Scan for the cell matching the given text and deliver its (X, Y) coordinate at center. 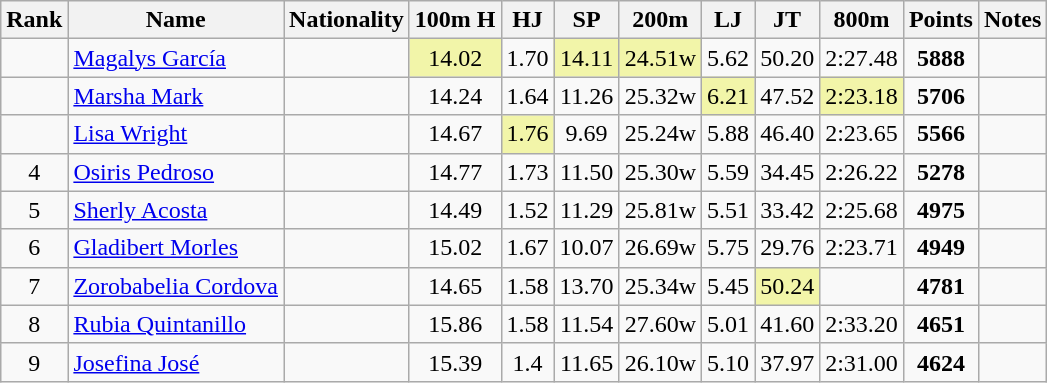
6.21 (728, 96)
15.86 (455, 324)
Gladibert Morles (176, 248)
5.88 (728, 134)
2:27.48 (862, 58)
25.81w (660, 210)
10.07 (586, 248)
14.49 (455, 210)
4 (34, 172)
46.40 (788, 134)
Rank (34, 20)
47.52 (788, 96)
29.76 (788, 248)
800m (862, 20)
Points (940, 20)
Name (176, 20)
Nationality (347, 20)
2:23.65 (862, 134)
41.60 (788, 324)
1.76 (528, 134)
37.97 (788, 362)
5.51 (728, 210)
Josefina José (176, 362)
9 (34, 362)
25.30w (660, 172)
5888 (940, 58)
50.20 (788, 58)
5566 (940, 134)
5.75 (728, 248)
2:23.18 (862, 96)
SP (586, 20)
1.52 (528, 210)
5278 (940, 172)
14.67 (455, 134)
JT (788, 20)
14.24 (455, 96)
25.34w (660, 286)
4651 (940, 324)
2:23.71 (862, 248)
5.10 (728, 362)
9.69 (586, 134)
2:33.20 (862, 324)
2:26.22 (862, 172)
27.60w (660, 324)
7 (34, 286)
14.65 (455, 286)
11.29 (586, 210)
4624 (940, 362)
26.10w (660, 362)
1.4 (528, 362)
34.45 (788, 172)
4781 (940, 286)
4975 (940, 210)
13.70 (586, 286)
5.01 (728, 324)
200m (660, 20)
Magalys García (176, 58)
15.39 (455, 362)
1.70 (528, 58)
5 (34, 210)
11.54 (586, 324)
25.32w (660, 96)
Rubia Quintanillo (176, 324)
6 (34, 248)
26.69w (660, 248)
2:25.68 (862, 210)
Lisa Wright (176, 134)
5706 (940, 96)
5.59 (728, 172)
14.02 (455, 58)
4949 (940, 248)
5.62 (728, 58)
LJ (728, 20)
1.64 (528, 96)
25.24w (660, 134)
11.65 (586, 362)
15.02 (455, 248)
Osiris Pedroso (176, 172)
HJ (528, 20)
100m H (455, 20)
Notes (1012, 20)
11.26 (586, 96)
11.50 (586, 172)
14.11 (586, 58)
50.24 (788, 286)
24.51w (660, 58)
33.42 (788, 210)
1.73 (528, 172)
Sherly Acosta (176, 210)
8 (34, 324)
Marsha Mark (176, 96)
14.77 (455, 172)
1.67 (528, 248)
Zorobabelia Cordova (176, 286)
5.45 (728, 286)
2:31.00 (862, 362)
